Provide the [x, y] coordinate of the cell's center where the given text is located.  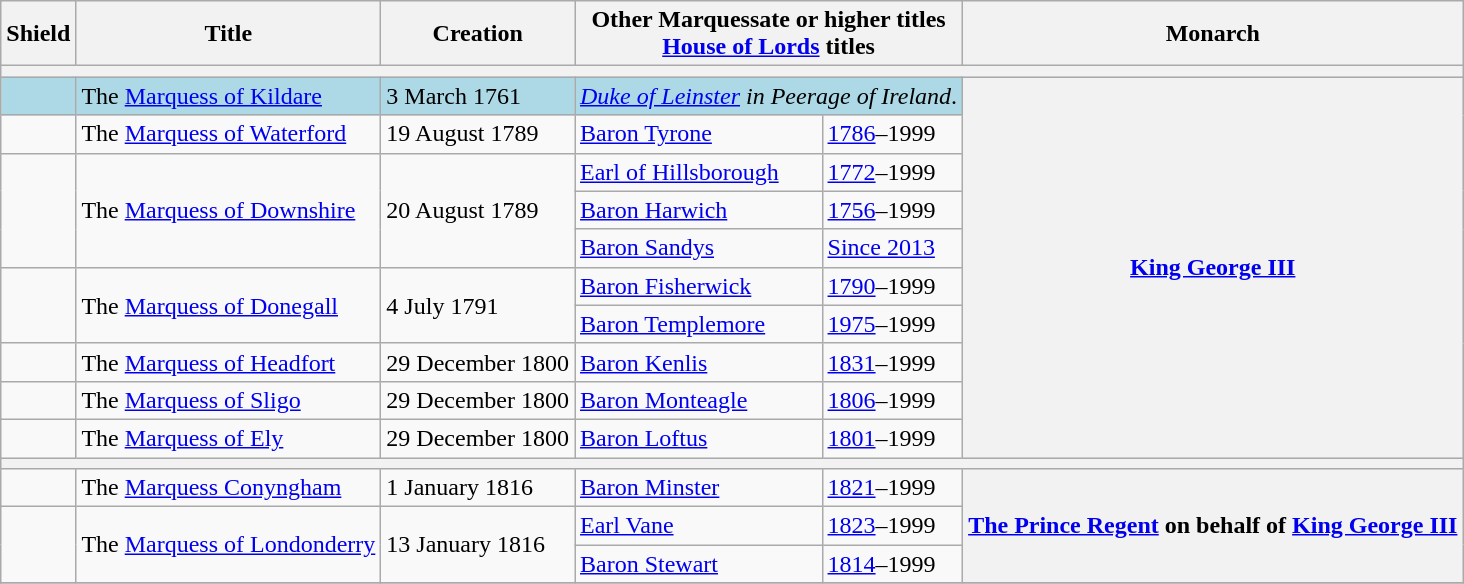
Baron Monteagle [698, 400]
Baron Stewart [698, 564]
The Marquess of Downshire [228, 210]
1790–1999 [892, 286]
20 August 1789 [478, 210]
Since 2013 [892, 248]
Baron Fisherwick [698, 286]
1823–1999 [892, 526]
The Marquess of Donegall [228, 305]
3 March 1761 [478, 96]
1831–1999 [892, 362]
Baron Templemore [698, 324]
Baron Sandys [698, 248]
Title [228, 34]
Baron Loftus [698, 438]
Baron Minster [698, 488]
1814–1999 [892, 564]
The Marquess of Sligo [228, 400]
Duke of Leinster in Peerage of Ireland. [768, 96]
1806–1999 [892, 400]
Baron Harwich [698, 210]
1821–1999 [892, 488]
The Marquess of Londonderry [228, 545]
Shield [38, 34]
Earl of Hillsborough [698, 172]
Earl Vane [698, 526]
The Marquess of Waterford [228, 134]
1 January 1816 [478, 488]
1801–1999 [892, 438]
1786–1999 [892, 134]
Baron Tyrone [698, 134]
The Prince Regent on behalf of King George III [1213, 526]
Monarch [1213, 34]
Creation [478, 34]
Baron Kenlis [698, 362]
1756–1999 [892, 210]
4 July 1791 [478, 305]
1975–1999 [892, 324]
The Marquess of Ely [228, 438]
19 August 1789 [478, 134]
King George III [1213, 268]
13 January 1816 [478, 545]
The Marquess Conyngham [228, 488]
The Marquess of Kildare [228, 96]
Other Marquessate or higher titlesHouse of Lords titles [768, 34]
The Marquess of Headfort [228, 362]
1772–1999 [892, 172]
